Search for the cell housing the specified text and yield its [x, y] center coordinate. 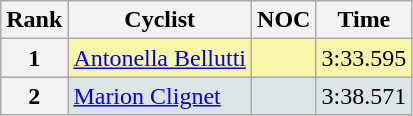
Time [364, 20]
1 [34, 58]
3:38.571 [364, 96]
3:33.595 [364, 58]
2 [34, 96]
Cyclist [160, 20]
Antonella Bellutti [160, 58]
Rank [34, 20]
Marion Clignet [160, 96]
NOC [284, 20]
